Determine the [x, y] coordinate at the center of the cell enclosing the given text.  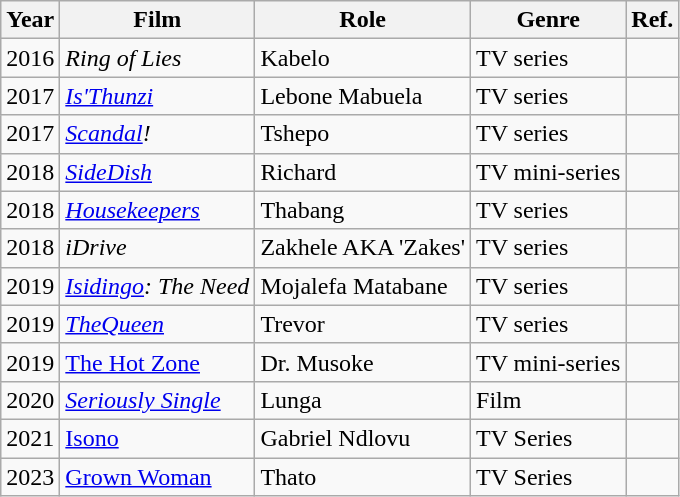
Richard [363, 172]
2016 [30, 58]
Seriously Single [158, 400]
Is'Thunzi [158, 96]
Isidingo: The Need [158, 286]
Lebone Mabuela [363, 96]
iDrive [158, 248]
Dr. Musoke [363, 362]
Year [30, 20]
SideDish [158, 172]
TheQueen [158, 324]
Housekeepers [158, 210]
2020 [30, 400]
Trevor [363, 324]
Thabang [363, 210]
Tshepo [363, 134]
Genre [548, 20]
Lunga [363, 400]
Role [363, 20]
2023 [30, 477]
Grown Woman [158, 477]
Thato [363, 477]
2021 [30, 438]
Ring of Lies [158, 58]
Zakhele AKA 'Zakes' [363, 248]
The Hot Zone [158, 362]
Gabriel Ndlovu [363, 438]
Ref. [652, 20]
Kabelo [363, 58]
Scandal! [158, 134]
Isono [158, 438]
Mojalefa Matabane [363, 286]
